Search for the cell housing the specified text and yield its [x, y] center coordinate. 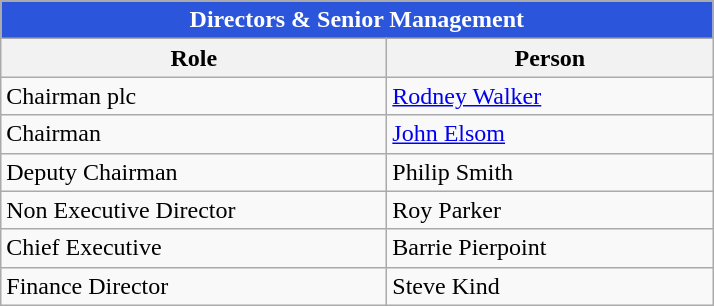
Philip Smith [550, 172]
Roy Parker [550, 210]
Chairman [194, 134]
John Elsom [550, 134]
Chief Executive [194, 248]
Directors & Senior Management [357, 20]
Barrie Pierpoint [550, 248]
Deputy Chairman [194, 172]
Role [194, 58]
Chairman plc [194, 96]
Steve Kind [550, 286]
Non Executive Director [194, 210]
Finance Director [194, 286]
Rodney Walker [550, 96]
Person [550, 58]
